For the text-containing cell, return its midpoint in [x, y] coordinate format. 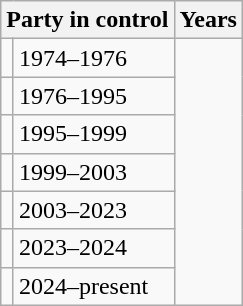
1995–1999 [94, 134]
1976–1995 [94, 96]
2024–present [94, 286]
1974–1976 [94, 58]
2003–2023 [94, 210]
Years [208, 20]
2023–2024 [94, 248]
1999–2003 [94, 172]
Party in control [88, 20]
